Pinpoint the cell where the given text exists, returning its [x, y] midpoint coordinate. 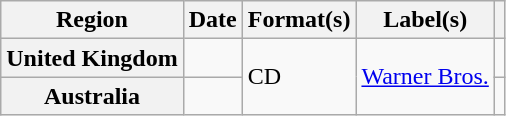
CD [299, 77]
Format(s) [299, 20]
Region [92, 20]
Date [212, 20]
Australia [92, 96]
Warner Bros. [425, 77]
Label(s) [425, 20]
United Kingdom [92, 58]
